Output the (x, y) coordinate of the center of the cell containing the given text.  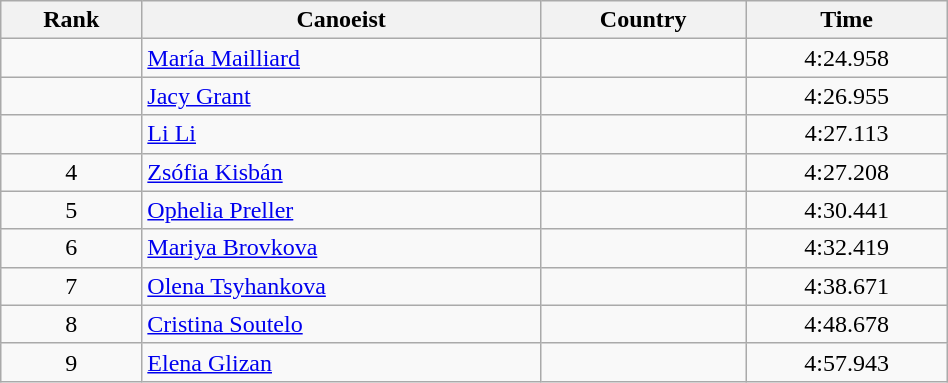
María Mailliard (342, 58)
4:38.671 (846, 286)
Ophelia Preller (342, 210)
4:30.441 (846, 210)
4:27.208 (846, 172)
9 (72, 362)
8 (72, 324)
4:32.419 (846, 248)
Zsófia Kisbán (342, 172)
Li Li (342, 134)
Country (643, 20)
4:27.113 (846, 134)
4 (72, 172)
4:24.958 (846, 58)
6 (72, 248)
Cristina Soutelo (342, 324)
4:26.955 (846, 96)
Mariya Brovkova (342, 248)
Elena Glizan (342, 362)
4:57.943 (846, 362)
4:48.678 (846, 324)
5 (72, 210)
Jacy Grant (342, 96)
Canoeist (342, 20)
Time (846, 20)
Olena Tsyhankova (342, 286)
7 (72, 286)
Rank (72, 20)
